For the text-containing cell, return its midpoint in [X, Y] coordinate format. 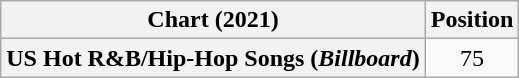
US Hot R&B/Hip-Hop Songs (Billboard) [213, 58]
Chart (2021) [213, 20]
Position [472, 20]
75 [472, 58]
